Find where the given text appears and provide that cell's center as [x, y] coordinate. 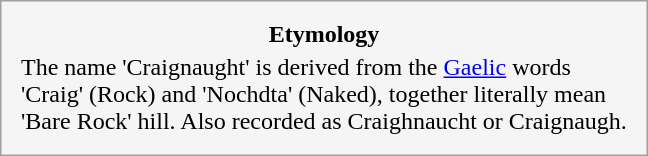
Etymology [324, 35]
